Find where the given text appears and provide that cell's center as [X, Y] coordinate. 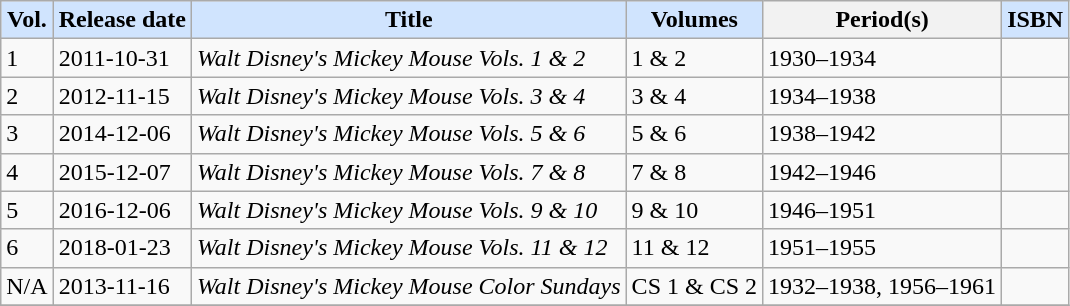
2015-12-07 [122, 172]
3 & 4 [694, 96]
Walt Disney's Mickey Mouse Vols. 7 & 8 [410, 172]
2012-11-15 [122, 96]
CS 1 & CS 2 [694, 286]
7 & 8 [694, 172]
Vol. [27, 20]
1 & 2 [694, 58]
6 [27, 248]
3 [27, 134]
2011-10-31 [122, 58]
1946–1951 [882, 210]
Period(s) [882, 20]
2013-11-16 [122, 286]
1 [27, 58]
9 & 10 [694, 210]
4 [27, 172]
1951–1955 [882, 248]
1934–1938 [882, 96]
5 [27, 210]
11 & 12 [694, 248]
2018-01-23 [122, 248]
2016-12-06 [122, 210]
2014-12-06 [122, 134]
N/A [27, 286]
Walt Disney's Mickey Mouse Vols. 3 & 4 [410, 96]
Walt Disney's Mickey Mouse Vols. 9 & 10 [410, 210]
5 & 6 [694, 134]
1942–1946 [882, 172]
Volumes [694, 20]
ISBN [1036, 20]
Release date [122, 20]
1938–1942 [882, 134]
1932–1938, 1956–1961 [882, 286]
2 [27, 96]
Walt Disney's Mickey Mouse Vols. 1 & 2 [410, 58]
Walt Disney's Mickey Mouse Vols. 11 & 12 [410, 248]
Walt Disney's Mickey Mouse Color Sundays [410, 286]
Walt Disney's Mickey Mouse Vols. 5 & 6 [410, 134]
1930–1934 [882, 58]
Title [410, 20]
